Return [x, y] of the center of cell containing provided text 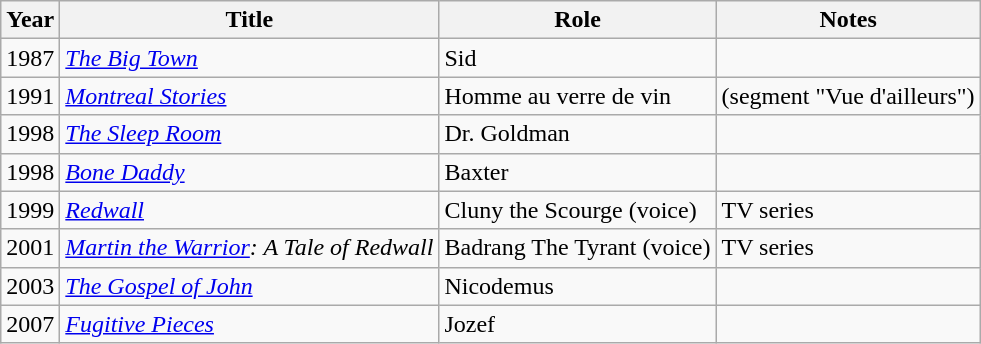
Sid [578, 58]
Martin the Warrior: A Tale of Redwall [250, 248]
Bone Daddy [250, 172]
1991 [30, 96]
The Big Town [250, 58]
Badrang The Tyrant (voice) [578, 248]
Fugitive Pieces [250, 324]
Homme au verre de vin [578, 96]
2001 [30, 248]
Baxter [578, 172]
Notes [848, 20]
Cluny the Scourge (voice) [578, 210]
The Gospel of John [250, 286]
1999 [30, 210]
Year [30, 20]
1987 [30, 58]
Nicodemus [578, 286]
Montreal Stories [250, 96]
2003 [30, 286]
Title [250, 20]
Role [578, 20]
The Sleep Room [250, 134]
Dr. Goldman [578, 134]
Redwall [250, 210]
2007 [30, 324]
Jozef [578, 324]
(segment "Vue d'ailleurs") [848, 96]
